Identify which cell holds the provided text, then report its [x, y] central coordinate. 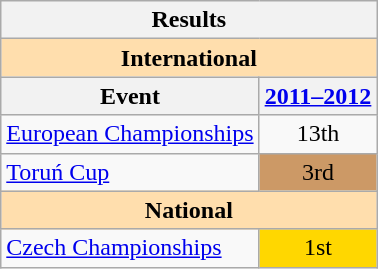
13th [318, 134]
3rd [318, 172]
Results [189, 20]
European Championships [130, 134]
1st [318, 248]
2011–2012 [318, 96]
National [189, 210]
Toruń Cup [130, 172]
International [189, 58]
Event [130, 96]
Czech Championships [130, 248]
